Identify which cell holds the provided text, then report its (X, Y) central coordinate. 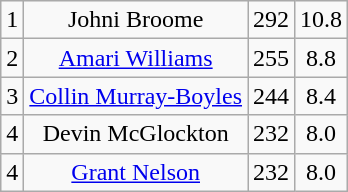
255 (272, 58)
Devin McGlockton (136, 134)
2 (12, 58)
1 (12, 20)
8.8 (322, 58)
3 (12, 96)
Collin Murray-Boyles (136, 96)
Grant Nelson (136, 172)
Johni Broome (136, 20)
8.4 (322, 96)
10.8 (322, 20)
244 (272, 96)
Amari Williams (136, 58)
292 (272, 20)
